Capture the cell that displays the provided text and extract its [x, y] central coordinate. 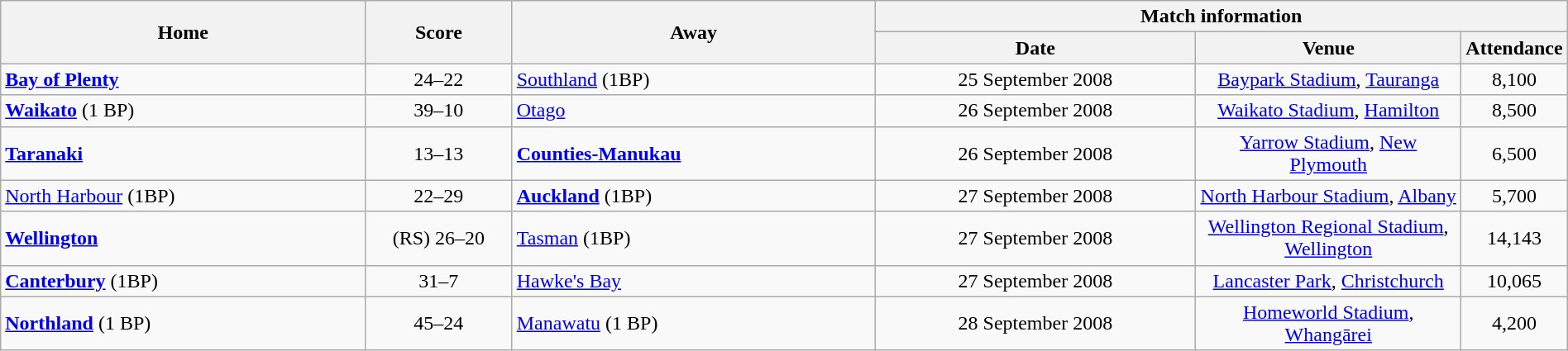
45–24 [439, 324]
Homeworld Stadium, Whangārei [1328, 324]
5,700 [1514, 196]
North Harbour (1BP) [184, 196]
39–10 [439, 111]
31–7 [439, 281]
13–13 [439, 154]
Home [184, 32]
Canterbury (1BP) [184, 281]
24–22 [439, 79]
25 September 2008 [1035, 79]
Waikato Stadium, Hamilton [1328, 111]
Score [439, 32]
Counties-Manukau [693, 154]
Lancaster Park, Christchurch [1328, 281]
Venue [1328, 48]
8,500 [1514, 111]
14,143 [1514, 238]
4,200 [1514, 324]
Match information [1221, 17]
10,065 [1514, 281]
6,500 [1514, 154]
(RS) 26–20 [439, 238]
Taranaki [184, 154]
Baypark Stadium, Tauranga [1328, 79]
Tasman (1BP) [693, 238]
22–29 [439, 196]
Bay of Plenty [184, 79]
28 September 2008 [1035, 324]
Hawke's Bay [693, 281]
North Harbour Stadium, Albany [1328, 196]
Southland (1BP) [693, 79]
Yarrow Stadium, New Plymouth [1328, 154]
Attendance [1514, 48]
Otago [693, 111]
Away [693, 32]
Wellington [184, 238]
Auckland (1BP) [693, 196]
Date [1035, 48]
Wellington Regional Stadium, Wellington [1328, 238]
Northland (1 BP) [184, 324]
Manawatu (1 BP) [693, 324]
8,100 [1514, 79]
Waikato (1 BP) [184, 111]
